Provide the [x, y] coordinate of the cell's center where the given text is located.  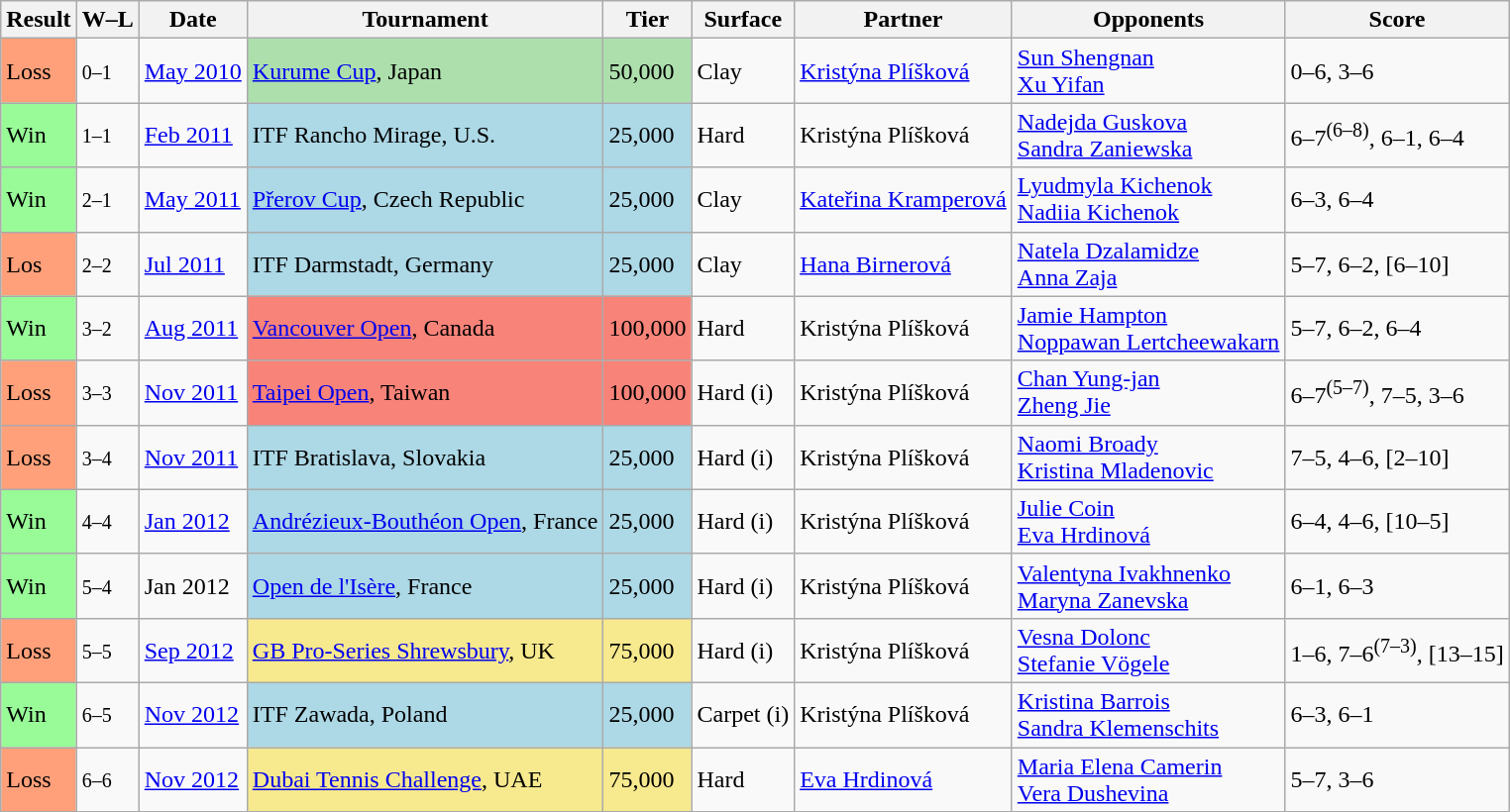
6–3, 6–4 [1397, 200]
3–3 [107, 392]
Carpet (i) [743, 715]
ITF Bratislava, Slovakia [425, 457]
ITF Zawada, Poland [425, 715]
6–7(6–8), 6–1, 6–4 [1397, 135]
6–4, 4–6, [10–5] [1397, 521]
Chan Yung-jan Zheng Jie [1148, 392]
2–2 [107, 263]
Partner [904, 20]
Lyudmyla Kichenok Nadiia Kichenok [1148, 200]
6–5 [107, 715]
Nadejda Guskova Sandra Zaniewska [1148, 135]
3–2 [107, 329]
Vesna Dolonc Stefanie Vögele [1148, 650]
4–4 [107, 521]
Valentyna Ivakhnenko Maryna Zanevska [1148, 586]
6–3, 6–1 [1397, 715]
Aug 2011 [192, 329]
6–1, 6–3 [1397, 586]
Los [39, 263]
Jul 2011 [192, 263]
Taipei Open, Taiwan [425, 392]
Result [39, 20]
Surface [743, 20]
ITF Rancho Mirage, U.S. [425, 135]
Date [192, 20]
6–7(5–7), 7–5, 3–6 [1397, 392]
50,000 [648, 71]
Sun Shengnan Xu Yifan [1148, 71]
0–1 [107, 71]
6–6 [107, 778]
Natela Dzalamidze Anna Zaja [1148, 263]
Score [1397, 20]
3–4 [107, 457]
Hana Birnerová [904, 263]
Naomi Broady Kristina Mladenovic [1148, 457]
May 2010 [192, 71]
Tier [648, 20]
Jamie Hampton Noppawan Lertcheewakarn [1148, 329]
1–1 [107, 135]
5–7, 3–6 [1397, 778]
W–L [107, 20]
7–5, 4–6, [2–10] [1397, 457]
Julie Coin Eva Hrdinová [1148, 521]
Kateřina Kramperová [904, 200]
Andrézieux-Bouthéon Open, France [425, 521]
GB Pro-Series Shrewsbury, UK [425, 650]
0–6, 3–6 [1397, 71]
Tournament [425, 20]
Opponents [1148, 20]
Open de l'Isère, France [425, 586]
5–7, 6–2, 6–4 [1397, 329]
May 2011 [192, 200]
Kurume Cup, Japan [425, 71]
5–7, 6–2, [6–10] [1397, 263]
Eva Hrdinová [904, 778]
Maria Elena Camerin Vera Dushevina [1148, 778]
Přerov Cup, Czech Republic [425, 200]
Vancouver Open, Canada [425, 329]
Sep 2012 [192, 650]
5–5 [107, 650]
Feb 2011 [192, 135]
5–4 [107, 586]
Kristina Barrois Sandra Klemenschits [1148, 715]
Dubai Tennis Challenge, UAE [425, 778]
1–6, 7–6(7–3), [13–15] [1397, 650]
2–1 [107, 200]
ITF Darmstadt, Germany [425, 263]
